Find where the given text appears and provide that cell's center as (X, Y) coordinate. 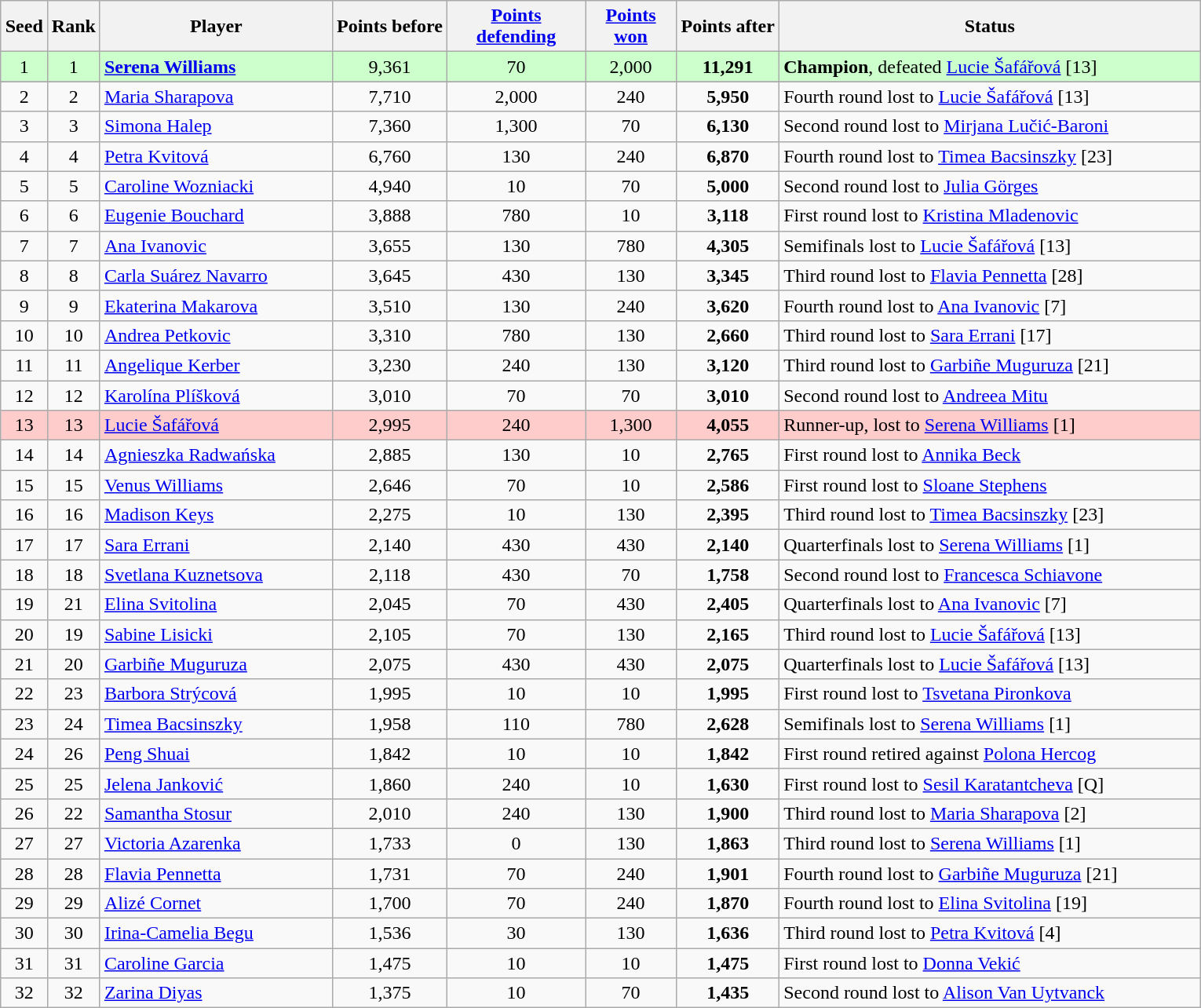
Irina-Camelia Begu (216, 933)
Third round lost to Lucie Šafářová [13] (990, 634)
1,758 (728, 575)
3,655 (389, 246)
Alizé Cornet (216, 904)
Caroline Garcia (216, 963)
Player (216, 27)
1,860 (389, 783)
3,888 (389, 216)
Flavia Pennetta (216, 874)
1,636 (728, 933)
Fourth round lost to Timea Bacsinszky [23] (990, 156)
3,310 (389, 335)
2,165 (728, 634)
Eugenie Bouchard (216, 216)
Serena Williams (216, 67)
Lucie Šafářová (216, 425)
Madison Keys (216, 515)
1,536 (389, 933)
2,045 (389, 604)
Third round lost to Petra Kvitová [4] (990, 933)
4,305 (728, 246)
9,361 (389, 67)
Fourth round lost to Lucie Šafářová [13] (990, 97)
2,646 (389, 485)
Fourth round lost to Ana Ivanovic [7] (990, 305)
Third round lost to Timea Bacsinszky [23] (990, 515)
1,375 (389, 993)
Champion, defeated Lucie Šafářová [13] (990, 67)
7,360 (389, 126)
Angelique Kerber (216, 365)
Status (990, 27)
Karolína Plíšková (216, 395)
Second round lost to Francesca Schiavone (990, 575)
110 (517, 724)
11,291 (728, 67)
2,765 (728, 455)
Ekaterina Makarova (216, 305)
3,118 (728, 216)
2,660 (728, 335)
Points before (389, 27)
Peng Shuai (216, 754)
Elina Svitolina (216, 604)
6,760 (389, 156)
2,395 (728, 515)
First round lost to Sesil Karatantcheva [Q] (990, 783)
1,630 (728, 783)
Semifinals lost to Serena Williams [1] (990, 724)
3,510 (389, 305)
Samantha Stosur (216, 813)
Second round lost to Julia Görges (990, 186)
Maria Sharapova (216, 97)
Quarterfinals lost to Ana Ivanovic [7] (990, 604)
5,000 (728, 186)
Points defending (517, 27)
Third round lost to Garbiñe Muguruza [21] (990, 365)
6,870 (728, 156)
1,863 (728, 843)
Rank (74, 27)
Second round lost to Mirjana Lučić-Baroni (990, 126)
Venus Williams (216, 485)
Sara Errani (216, 545)
Ana Ivanovic (216, 246)
Petra Kvitová (216, 156)
2,885 (389, 455)
3,645 (389, 276)
5,950 (728, 97)
Second round lost to Alison Van Uytvanck (990, 993)
Points won (631, 27)
2,586 (728, 485)
First round lost to Kristina Mladenovic (990, 216)
1,733 (389, 843)
3,120 (728, 365)
Jelena Janković (216, 783)
Victoria Azarenka (216, 843)
Barbora Strýcová (216, 694)
Semifinals lost to Lucie Šafářová [13] (990, 246)
1,958 (389, 724)
Zarina Diyas (216, 993)
Third round lost to Serena Williams [1] (990, 843)
Fourth round lost to Garbiñe Muguruza [21] (990, 874)
3,345 (728, 276)
2,405 (728, 604)
Agnieszka Radwańska (216, 455)
1,435 (728, 993)
4,940 (389, 186)
First round lost to Annika Beck (990, 455)
1,870 (728, 904)
Third round lost to Sara Errani [17] (990, 335)
First round lost to Donna Vekić (990, 963)
2,010 (389, 813)
1,700 (389, 904)
2,628 (728, 724)
4,055 (728, 425)
Sabine Lisicki (216, 634)
First round lost to Tsvetana Pironkova (990, 694)
1,731 (389, 874)
Second round lost to Andreea Mitu (990, 395)
2,105 (389, 634)
Seed (24, 27)
Third round lost to Maria Sharapova [2] (990, 813)
Simona Halep (216, 126)
7,710 (389, 97)
Timea Bacsinszky (216, 724)
Carla Suárez Navarro (216, 276)
2,118 (389, 575)
Andrea Petkovic (216, 335)
0 (517, 843)
Quarterfinals lost to Serena Williams [1] (990, 545)
2,275 (389, 515)
3,230 (389, 365)
Svetlana Kuznetsova (216, 575)
Points after (728, 27)
Garbiñe Muguruza (216, 664)
Third round lost to Flavia Pennetta [28] (990, 276)
Caroline Wozniacki (216, 186)
Runner-up, lost to Serena Williams [1] (990, 425)
1,901 (728, 874)
Fourth round lost to Elina Svitolina [19] (990, 904)
2,995 (389, 425)
First round retired against Polona Hercog (990, 754)
6,130 (728, 126)
Quarterfinals lost to Lucie Šafářová [13] (990, 664)
3,620 (728, 305)
First round lost to Sloane Stephens (990, 485)
1,900 (728, 813)
